Scan for the cell matching the given text and deliver its [x, y] coordinate at center. 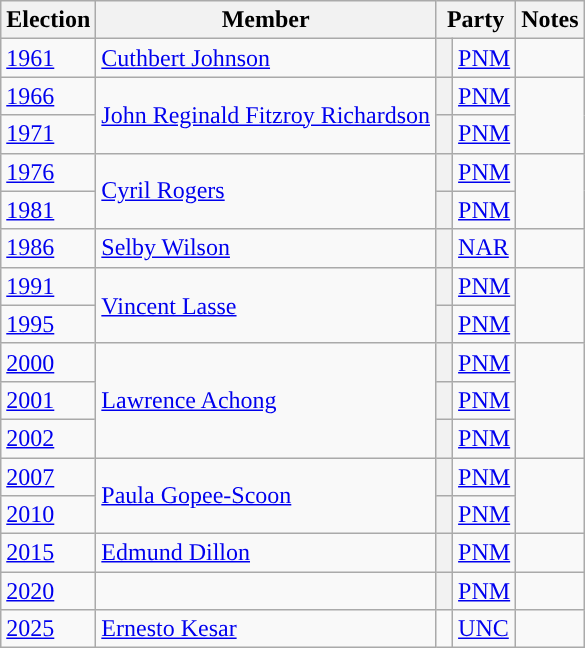
UNC [484, 629]
Selby Wilson [266, 248]
Lawrence Achong [266, 400]
1976 [48, 172]
2001 [48, 400]
Ernesto Kesar [266, 629]
NAR [484, 248]
Edmund Dillon [266, 553]
2007 [48, 477]
2020 [48, 591]
Election [48, 20]
1961 [48, 58]
2025 [48, 629]
1981 [48, 210]
1995 [48, 324]
2010 [48, 515]
Notes [550, 20]
Cyril Rogers [266, 191]
1966 [48, 96]
Paula Gopee-Scoon [266, 496]
John Reginald Fitzroy Richardson [266, 115]
Member [266, 20]
2015 [48, 553]
1986 [48, 248]
1991 [48, 286]
Cuthbert Johnson [266, 58]
2002 [48, 438]
Party [476, 20]
1971 [48, 134]
Vincent Lasse [266, 305]
2000 [48, 362]
